Return the [X, Y] coordinate for the center point of the cell that contains the specified text.  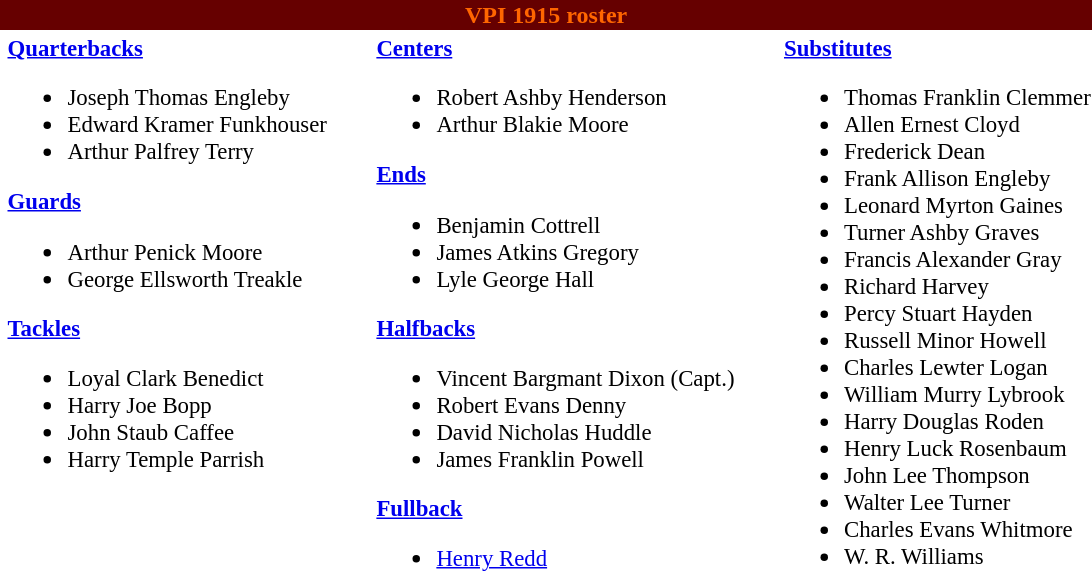
VPI 1915 roster [546, 15]
